Extract the [X, Y] coordinate from the center of the cell holding the provided text.  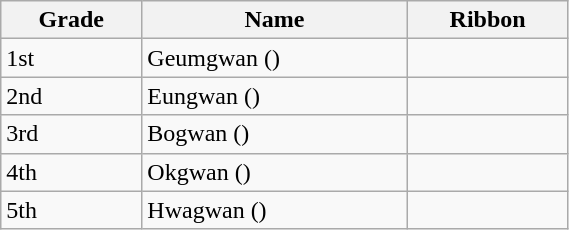
2nd [72, 96]
1st [72, 58]
Grade [72, 20]
Bogwan () [274, 134]
Name [274, 20]
Okgwan () [274, 172]
3rd [72, 134]
Geumgwan () [274, 58]
5th [72, 210]
4th [72, 172]
Hwagwan () [274, 210]
Eungwan () [274, 96]
Ribbon [488, 20]
